Identify which cell holds the provided text, then report its [x, y] central coordinate. 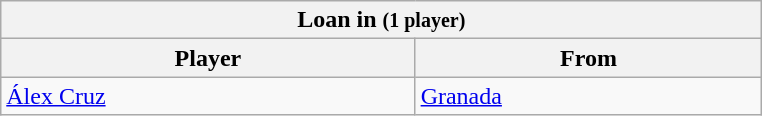
Granada [588, 96]
Álex Cruz [208, 96]
From [588, 58]
Player [208, 58]
Loan in (1 player) [382, 20]
